Provide the [x, y] coordinate of the cell's center where the given text is located.  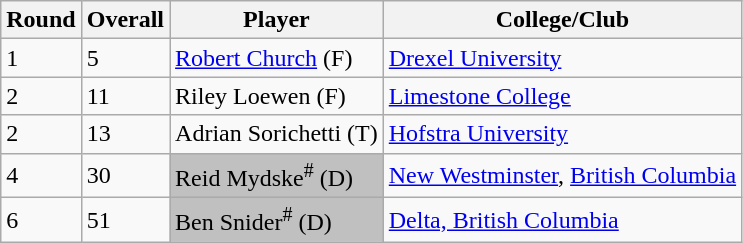
Adrian Sorichetti (T) [277, 134]
13 [125, 134]
1 [41, 58]
51 [125, 220]
Round [41, 20]
Ben Snider# (D) [277, 220]
5 [125, 58]
New Westminster, British Columbia [562, 176]
Drexel University [562, 58]
College/Club [562, 20]
Reid Mydske# (D) [277, 176]
Player [277, 20]
Robert Church (F) [277, 58]
11 [125, 96]
Overall [125, 20]
Hofstra University [562, 134]
Riley Loewen (F) [277, 96]
4 [41, 176]
6 [41, 220]
30 [125, 176]
Limestone College [562, 96]
Delta, British Columbia [562, 220]
